Find where the given text appears and provide that cell's center as (x, y) coordinate. 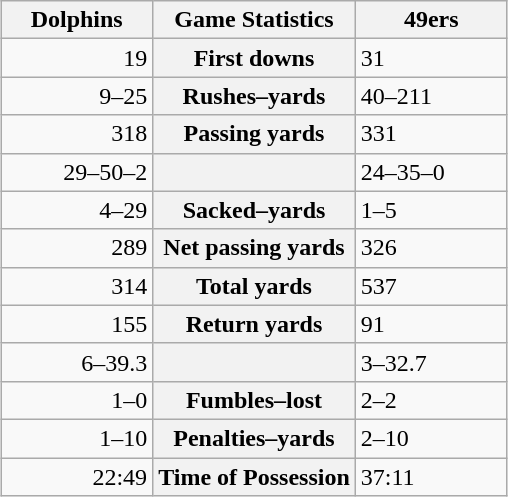
37:11 (431, 477)
Fumbles–lost (254, 400)
40–211 (431, 96)
Sacked–yards (254, 210)
Game Statistics (254, 20)
155 (77, 324)
1–0 (77, 400)
1–10 (77, 438)
Rushes–yards (254, 96)
318 (77, 134)
Return yards (254, 324)
Time of Possession (254, 477)
Penalties–yards (254, 438)
49ers (431, 20)
326 (431, 248)
19 (77, 58)
331 (431, 134)
9–25 (77, 96)
537 (431, 286)
91 (431, 324)
Passing yards (254, 134)
2–10 (431, 438)
2–2 (431, 400)
314 (77, 286)
22:49 (77, 477)
1–5 (431, 210)
3–32.7 (431, 362)
First downs (254, 58)
29–50–2 (77, 172)
31 (431, 58)
Dolphins (77, 20)
4–29 (77, 210)
6–39.3 (77, 362)
Total yards (254, 286)
289 (77, 248)
Net passing yards (254, 248)
24–35–0 (431, 172)
